Extract the [X, Y] coordinate from the center of the cell holding the provided text.  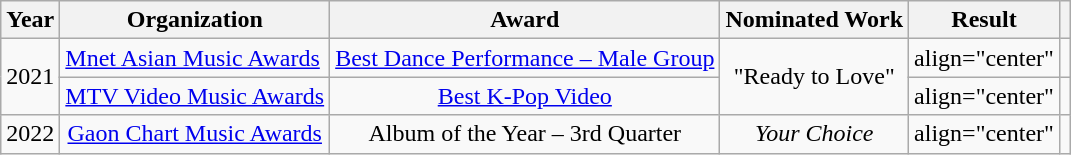
"Ready to Love" [814, 77]
Result [984, 20]
2021 [30, 77]
Nominated Work [814, 20]
Best Dance Performance – Male Group [525, 58]
MTV Video Music Awards [195, 96]
2022 [30, 134]
Gaon Chart Music Awards [195, 134]
Album of the Year – 3rd Quarter [525, 134]
Year [30, 20]
Organization [195, 20]
Award [525, 20]
Your Choice [814, 134]
Mnet Asian Music Awards [195, 58]
Best K-Pop Video [525, 96]
